Scan for the cell matching the given text and deliver its [x, y] coordinate at center. 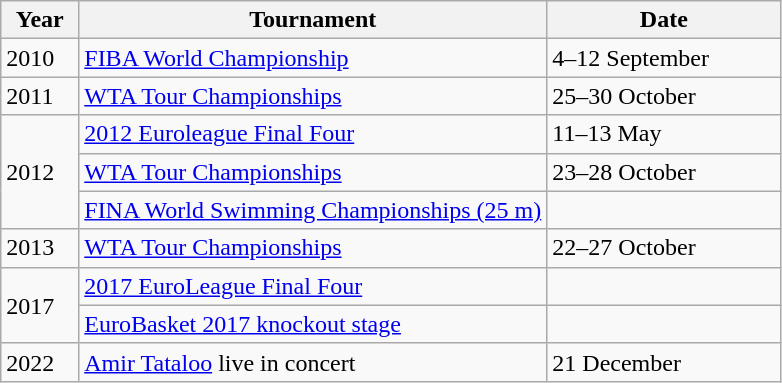
2017 [40, 305]
2010 [40, 58]
2011 [40, 96]
23–28 October [664, 172]
Year [40, 20]
11–13 May [664, 134]
25–30 October [664, 96]
4–12 September [664, 58]
2022 [40, 362]
FIBA World Championship [313, 58]
Amir Tataloo live in concert [313, 362]
2012 [40, 172]
22–27 October [664, 248]
Date [664, 20]
Tournament [313, 20]
FINA World Swimming Championships (25 m) [313, 210]
EuroBasket 2017 knockout stage [313, 324]
2012 Euroleague Final Four [313, 134]
2013 [40, 248]
2017 EuroLeague Final Four [313, 286]
21 December [664, 362]
